Provide the (x, y) coordinate of the cell's center where the given text is located.  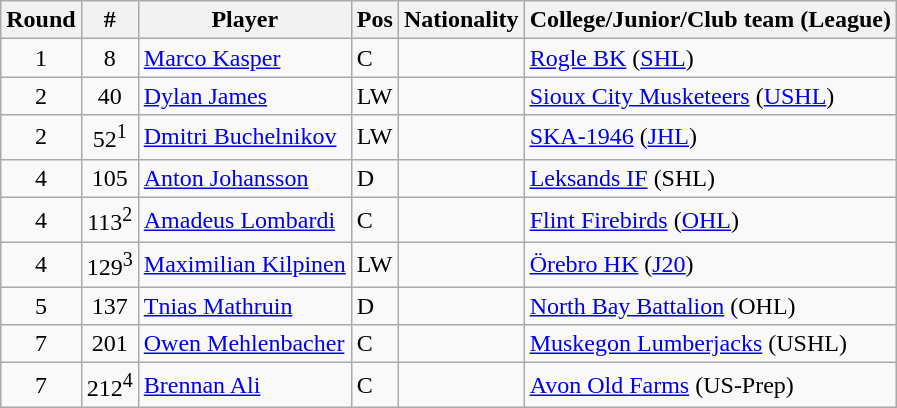
Owen Mehlenbacher (244, 344)
521 (110, 138)
Round (41, 20)
8 (110, 58)
Örebro HK (J20) (710, 264)
Amadeus Lombardi (244, 220)
105 (110, 178)
40 (110, 96)
1293 (110, 264)
Marco Kasper (244, 58)
Muskegon Lumberjacks (USHL) (710, 344)
Avon Old Farms (US-Prep) (710, 386)
1132 (110, 220)
Player (244, 20)
Maximilian Kilpinen (244, 264)
1 (41, 58)
Sioux City Musketeers (USHL) (710, 96)
201 (110, 344)
Leksands IF (SHL) (710, 178)
Dmitri Buchelnikov (244, 138)
North Bay Battalion (OHL) (710, 306)
Anton Johansson (244, 178)
Pos (374, 20)
Brennan Ali (244, 386)
College/Junior/Club team (League) (710, 20)
2124 (110, 386)
Rogle BK (SHL) (710, 58)
5 (41, 306)
Dylan James (244, 96)
Flint Firebirds (OHL) (710, 220)
137 (110, 306)
# (110, 20)
Tnias Mathruin (244, 306)
Nationality (461, 20)
SKA-1946 (JHL) (710, 138)
